Output the (X, Y) coordinate of the center of the cell containing the given text.  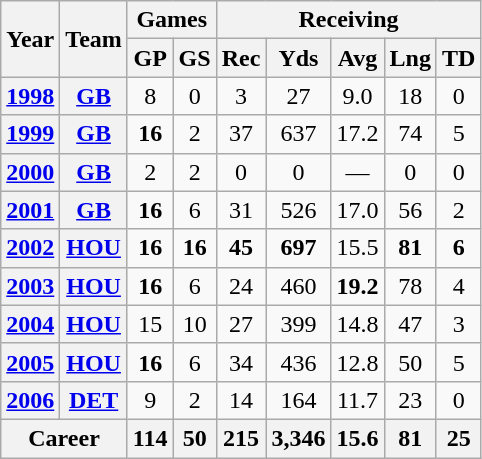
34 (241, 362)
17.0 (358, 210)
9.0 (358, 96)
637 (298, 134)
11.7 (358, 400)
19.2 (358, 286)
47 (410, 324)
56 (410, 210)
14.8 (358, 324)
DET (94, 400)
Avg (358, 58)
15 (150, 324)
Team (94, 39)
697 (298, 248)
12.8 (358, 362)
2000 (30, 172)
2004 (30, 324)
Lng (410, 58)
8 (150, 96)
215 (241, 438)
2003 (30, 286)
23 (410, 400)
1999 (30, 134)
460 (298, 286)
37 (241, 134)
Games (172, 20)
436 (298, 362)
9 (150, 400)
Rec (241, 58)
4 (458, 286)
3,346 (298, 438)
14 (241, 400)
2005 (30, 362)
Receiving (348, 20)
GP (150, 58)
Yds (298, 58)
2001 (30, 210)
31 (241, 210)
17.2 (358, 134)
114 (150, 438)
2006 (30, 400)
Career (64, 438)
18 (410, 96)
2002 (30, 248)
526 (298, 210)
GS (194, 58)
TD (458, 58)
24 (241, 286)
Year (30, 39)
164 (298, 400)
15.5 (358, 248)
15.6 (358, 438)
— (358, 172)
10 (194, 324)
78 (410, 286)
399 (298, 324)
1998 (30, 96)
74 (410, 134)
45 (241, 248)
25 (458, 438)
